Output the [X, Y] coordinate of the center of the cell containing the given text.  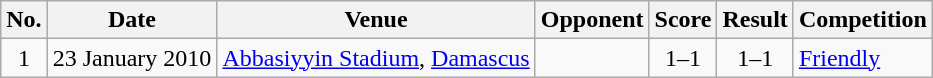
Abbasiyyin Stadium, Damascus [376, 58]
Venue [376, 20]
Score [683, 20]
Friendly [862, 58]
1 [24, 58]
Competition [862, 20]
23 January 2010 [132, 58]
Date [132, 20]
No. [24, 20]
Result [755, 20]
Opponent [592, 20]
